Determine the [x, y] coordinate at the center of the cell enclosing the given text.  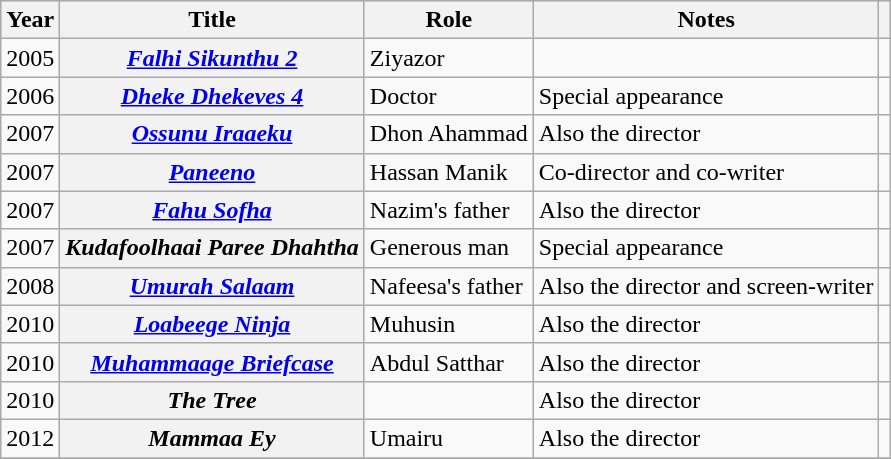
Title [212, 20]
Dheke Dhekeves 4 [212, 96]
Year [30, 20]
Kudafoolhaai Paree Dhahtha [212, 248]
The Tree [212, 400]
Muhusin [448, 324]
2006 [30, 96]
2012 [30, 438]
Also the director and screen-writer [706, 286]
2008 [30, 286]
Dhon Ahammad [448, 134]
Muhammaage Briefcase [212, 362]
Abdul Satthar [448, 362]
Fahu Sofha [212, 210]
Nafeesa's father [448, 286]
Doctor [448, 96]
Ziyazor [448, 58]
Paneeno [212, 172]
Co-director and co-writer [706, 172]
Hassan Manik [448, 172]
Ossunu Iraaeku [212, 134]
Nazim's father [448, 210]
Falhi Sikunthu 2 [212, 58]
Mammaa Ey [212, 438]
Generous man [448, 248]
Umairu [448, 438]
Loabeege Ninja [212, 324]
2005 [30, 58]
Role [448, 20]
Notes [706, 20]
Umurah Salaam [212, 286]
